Identify which cell holds the provided text, then report its (X, Y) central coordinate. 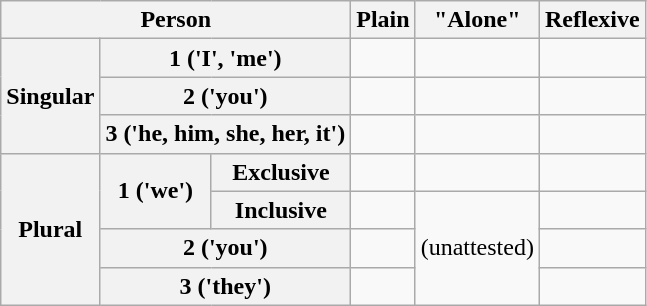
Plain (383, 20)
Exclusive (281, 172)
Reflexive (592, 20)
Singular (50, 96)
"Alone" (477, 20)
Inclusive (281, 210)
1 ('I', 'me') (226, 58)
3 ('he, him, she, her, it') (226, 134)
Plural (50, 229)
(unattested) (477, 248)
1 ('we') (156, 191)
Person (176, 20)
3 ('they') (226, 286)
